Detect which cell encompasses the target text, then output its [x, y] center coordinate. 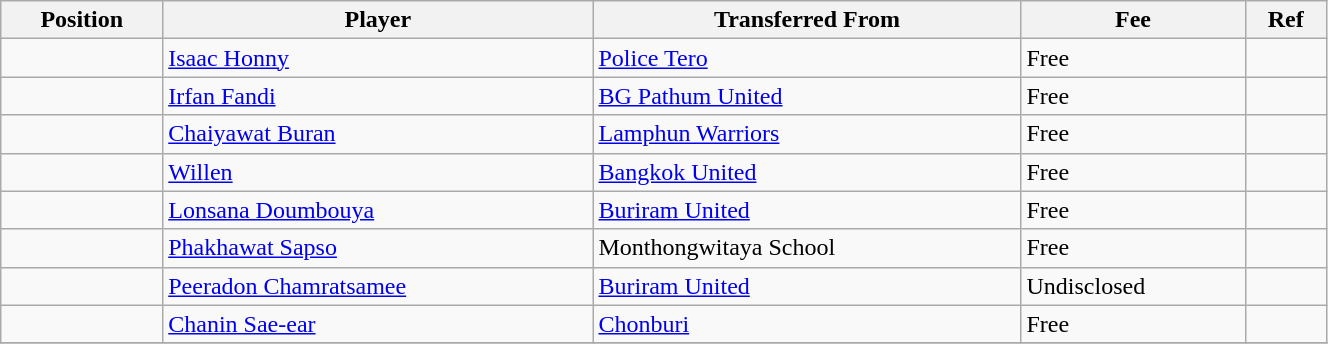
Monthongwitaya School [807, 248]
Peeradon Chamratsamee [378, 286]
Lamphun Warriors [807, 134]
Bangkok United [807, 172]
Chanin Sae-ear [378, 324]
Player [378, 20]
Undisclosed [1133, 286]
Fee [1133, 20]
Chaiyawat Buran [378, 134]
BG Pathum United [807, 96]
Transferred From [807, 20]
Isaac Honny [378, 58]
Police Tero [807, 58]
Position [82, 20]
Willen [378, 172]
Irfan Fandi [378, 96]
Phakhawat Sapso [378, 248]
Chonburi [807, 324]
Ref [1286, 20]
Lonsana Doumbouya [378, 210]
